Pinpoint the cell where the given text exists, returning its (X, Y) midpoint coordinate. 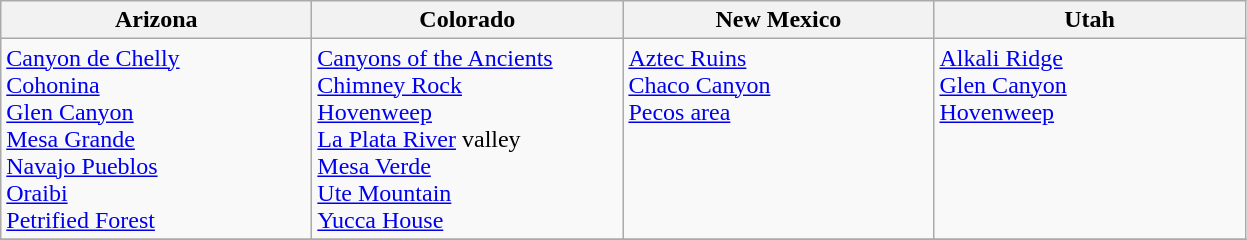
Utah (1090, 20)
New Mexico (778, 20)
Canyon de ChellyCohoninaGlen CanyonMesa GrandeNavajo PueblosOraibiPetrified Forest (156, 139)
Aztec RuinsChaco CanyonPecos area (778, 139)
Colorado (468, 20)
Canyons of the AncientsChimney RockHovenweepLa Plata River valleyMesa VerdeUte MountainYucca House (468, 139)
Alkali RidgeGlen CanyonHovenweep (1090, 139)
Arizona (156, 20)
